Return (x, y) of the center of cell containing provided text 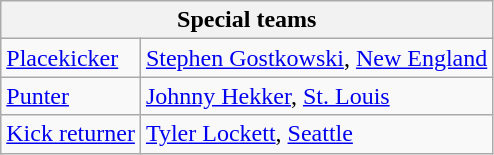
Punter (71, 96)
Stephen Gostkowski, New England (316, 58)
Johnny Hekker, St. Louis (316, 96)
Tyler Lockett, Seattle (316, 134)
Placekicker (71, 58)
Special teams (247, 20)
Kick returner (71, 134)
